Provide the [X, Y] coordinate of the cell's center where the given text is located.  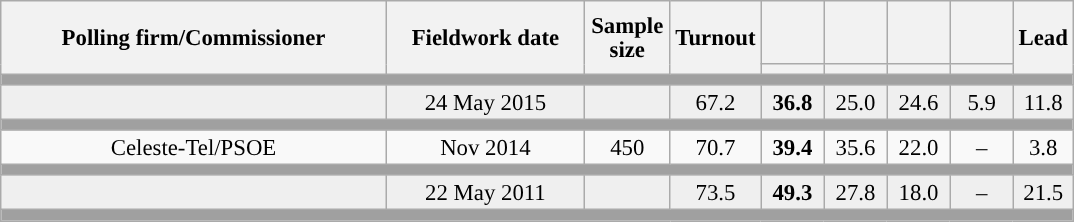
18.0 [918, 194]
11.8 [1043, 102]
3.8 [1043, 148]
450 [627, 148]
35.6 [856, 148]
73.5 [716, 194]
Polling firm/Commissioner [194, 38]
21.5 [1043, 194]
70.7 [716, 148]
Nov 2014 [485, 148]
Lead [1043, 38]
27.8 [856, 194]
Sample size [627, 38]
36.8 [792, 102]
49.3 [792, 194]
22 May 2011 [485, 194]
39.4 [792, 148]
Turnout [716, 38]
Fieldwork date [485, 38]
67.2 [716, 102]
24.6 [918, 102]
25.0 [856, 102]
22.0 [918, 148]
5.9 [982, 102]
24 May 2015 [485, 102]
Celeste-Tel/PSOE [194, 148]
